Locate the cell with the specified text and output its (x, y) center coordinate. 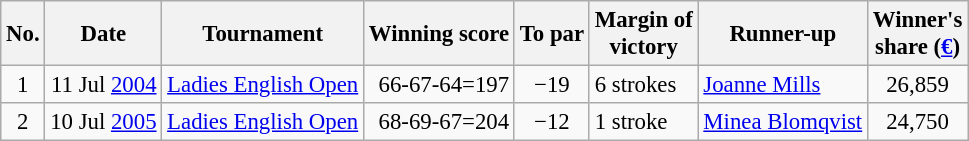
Date (104, 34)
1 stroke (644, 122)
6 strokes (644, 85)
Winner'sshare (€) (917, 34)
Joanne Mills (782, 85)
11 Jul 2004 (104, 85)
−19 (552, 85)
Margin ofvictory (644, 34)
−12 (552, 122)
26,859 (917, 85)
2 (23, 122)
24,750 (917, 122)
Runner-up (782, 34)
Tournament (263, 34)
No. (23, 34)
Winning score (438, 34)
Minea Blomqvist (782, 122)
To par (552, 34)
68-69-67=204 (438, 122)
66-67-64=197 (438, 85)
1 (23, 85)
10 Jul 2005 (104, 122)
